Find where the given text appears and provide that cell's center as [X, Y] coordinate. 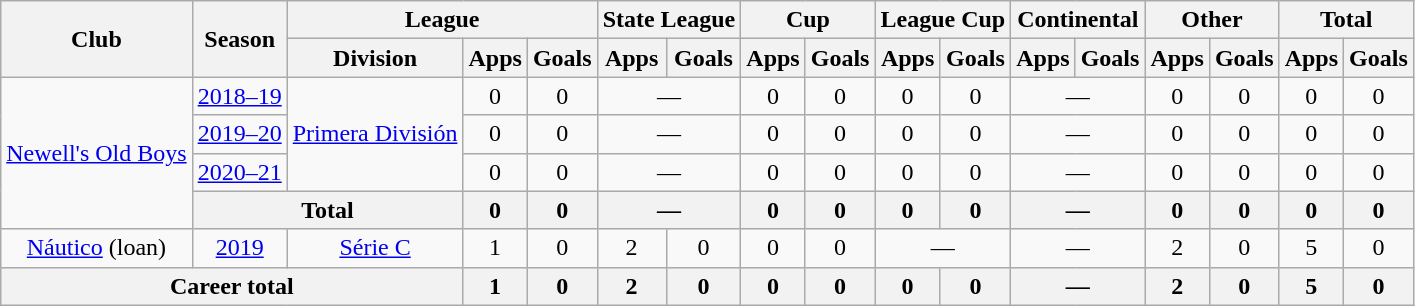
2018–19 [240, 96]
Continental [1078, 20]
Cup [808, 20]
2020–21 [240, 172]
Career total [232, 286]
Other [1212, 20]
2019 [240, 248]
Série C [375, 248]
Newell's Old Boys [96, 153]
League [442, 20]
League Cup [943, 20]
Náutico (loan) [96, 248]
2019–20 [240, 134]
Club [96, 39]
Season [240, 39]
Division [375, 58]
Primera División [375, 134]
State League [669, 20]
